From the cell containing the given text, extract its center point as [x, y] coordinate. 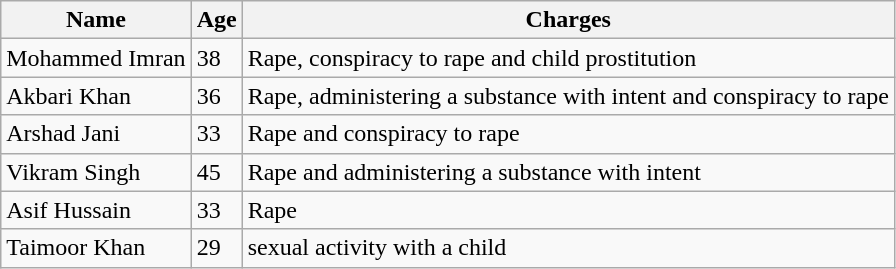
Rape [568, 210]
Rape and administering a substance with intent [568, 172]
Arshad Jani [96, 134]
Taimoor Khan [96, 248]
Akbari Khan [96, 96]
Name [96, 20]
45 [216, 172]
Charges [568, 20]
38 [216, 58]
Age [216, 20]
29 [216, 248]
Rape and conspiracy to rape [568, 134]
36 [216, 96]
Rape, conspiracy to rape and child prostitution [568, 58]
Vikram Singh [96, 172]
sexual activity with a child [568, 248]
Asif Hussain [96, 210]
Rape, administering a substance with intent and conspiracy to rape [568, 96]
Mohammed Imran [96, 58]
